Extract the (X, Y) coordinate from the center of the cell holding the provided text.  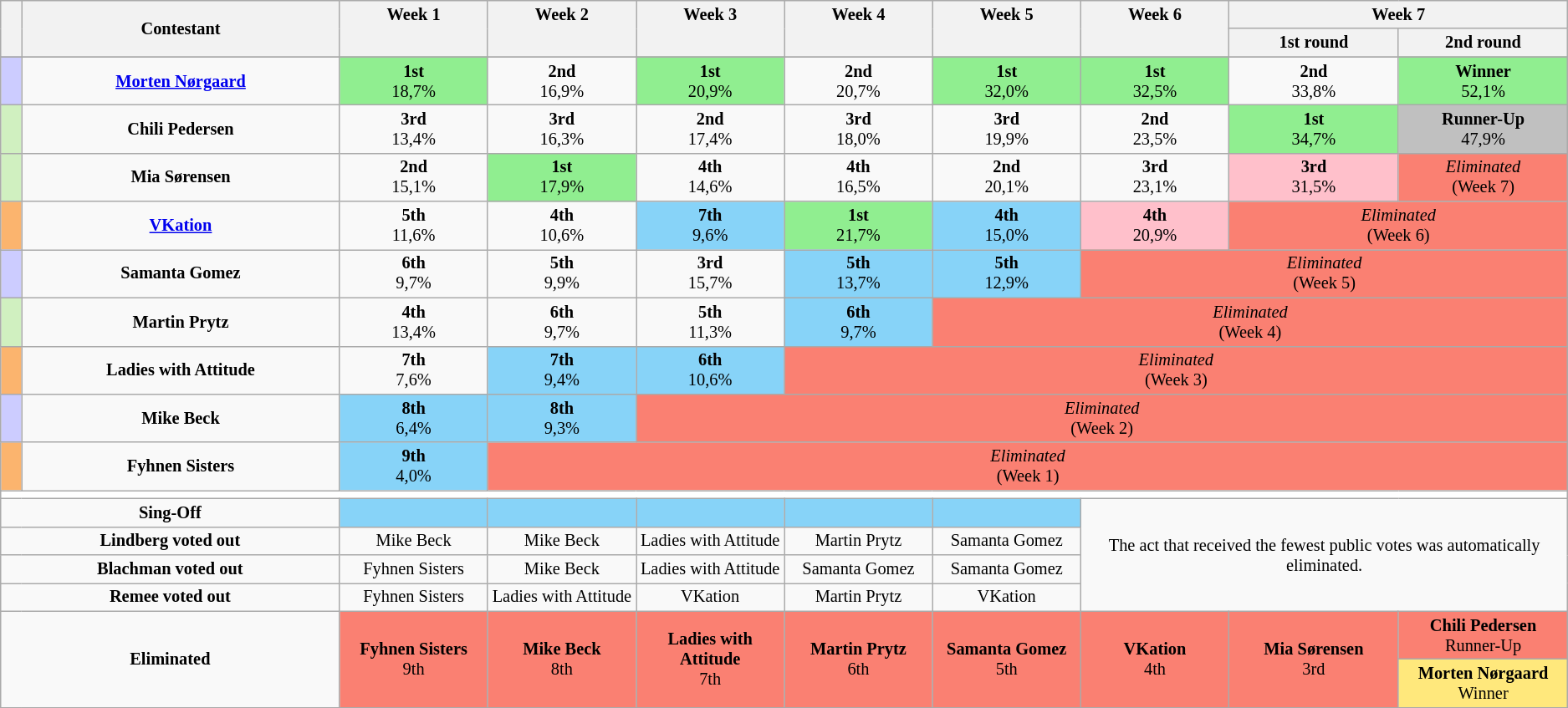
8th6,4% (413, 418)
7th9,6% (711, 226)
2nd20,7% (858, 81)
Lindberg voted out (171, 541)
5th11,3% (711, 322)
3rd31,5% (1315, 177)
Week 4 (858, 28)
1st18,7% (413, 81)
4th20,9% (1154, 226)
8th9,3% (562, 418)
2nd16,9% (562, 81)
Eliminated(Week 2) (1102, 418)
5th12,9% (1007, 273)
4th16,5% (858, 177)
2nd20,1% (1007, 177)
Ladies with Attitude 7th (711, 659)
2nd round (1484, 43)
1st21,7% (858, 226)
2nd17,4% (711, 129)
Martin Prytz 6th (858, 659)
Mia Sørensen (181, 177)
Mia Sørensen 3rd (1315, 659)
Chili Pedersen (181, 129)
Fyhnen Sisters9th (413, 659)
Mike Beck8th (562, 659)
3rd16,3% (562, 129)
Morten Nørgaard (181, 81)
Eliminated (171, 659)
Week 1 (413, 28)
Week 7 (1398, 14)
2nd15,1% (413, 177)
Week 6 (1154, 28)
1st round (1315, 43)
Eliminated(Week 7) (1484, 177)
Week 3 (711, 28)
Contestant (181, 28)
1st34,7% (1315, 129)
Chili PedersenRunner-Up (1484, 635)
3rd15,7% (711, 273)
5th9,9% (562, 273)
1st32,5% (1154, 81)
The act that received the fewest public votes was automatically eliminated. (1324, 555)
9th4,0% (413, 466)
3rd18,0% (858, 129)
Blachman voted out (171, 569)
VKation 4th (1154, 659)
Samanta Gomez 5th (1007, 659)
4th13,4% (413, 322)
4th15,0% (1007, 226)
Sing-Off (171, 512)
1st20,9% (711, 81)
3rd23,1% (1154, 177)
Runner-Up47,9% (1484, 129)
Remee voted out (171, 597)
Eliminated(Week 4) (1250, 322)
2nd23,5% (1154, 129)
5th13,7% (858, 273)
Eliminated(Week 3) (1176, 370)
Eliminated(Week 6) (1398, 226)
3rd19,9% (1007, 129)
3rd13,4% (413, 129)
7th7,6% (413, 370)
1st32,0% (1007, 81)
Winner52,1% (1484, 81)
Morten NørgaardWinner (1484, 683)
7th9,4% (562, 370)
4th14,6% (711, 177)
1st17,9% (562, 177)
Week 2 (562, 28)
5th11,6% (413, 226)
Eliminated(Week 1) (1028, 466)
2nd33,8% (1315, 81)
Eliminated(Week 5) (1324, 273)
4th10,6% (562, 226)
6th10,6% (711, 370)
Week 5 (1007, 28)
